For the text-containing cell, return its midpoint in (x, y) coordinate format. 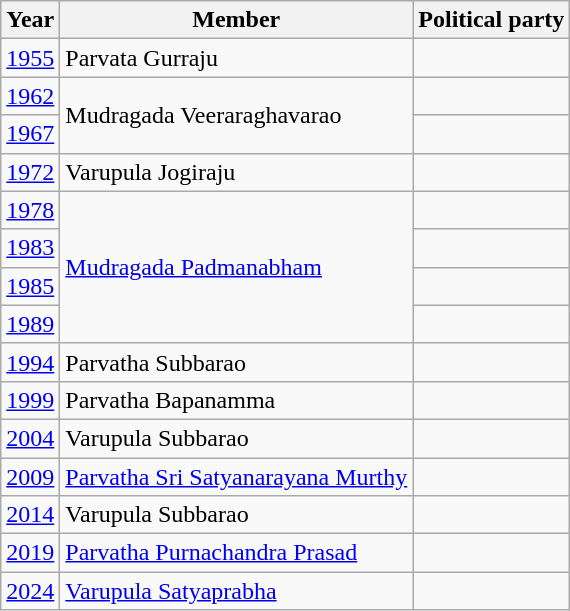
2019 (30, 553)
Varupula Jogiraju (236, 172)
Political party (492, 20)
1985 (30, 286)
2014 (30, 515)
2004 (30, 438)
Mudragada Padmanabham (236, 267)
2024 (30, 591)
1962 (30, 96)
Varupula Satyaprabha (236, 591)
Parvatha Bapanamma (236, 400)
1972 (30, 172)
1967 (30, 134)
Parvatha Purnachandra Prasad (236, 553)
Year (30, 20)
1989 (30, 324)
Mudragada Veeraraghavarao (236, 115)
2009 (30, 477)
Parvata Gurraju (236, 58)
1955 (30, 58)
Parvatha Sri Satyanarayana Murthy (236, 477)
Member (236, 20)
1999 (30, 400)
1994 (30, 362)
Parvatha Subbarao (236, 362)
1978 (30, 210)
1983 (30, 248)
